For the text-containing cell, return its midpoint in [x, y] coordinate format. 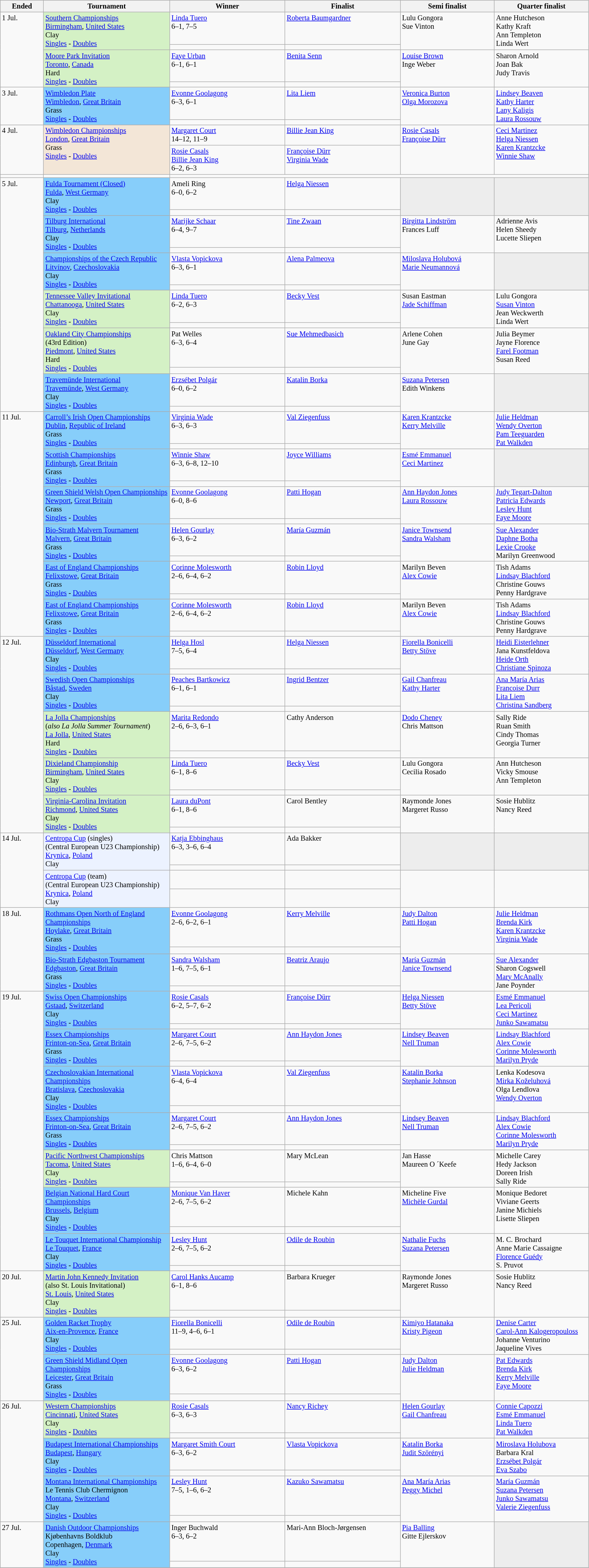
Oakland City Championships (43rd Edition) Piedmont, United StatesHardSingles - Doubles [107, 351]
26 Jul. [22, 1461]
Evonne Goolagong 6–0, 8–6 [227, 502]
Ended [22, 6]
Fulda Tournament (Closed) Fulda, West GermanyClaySingles - Doubles [107, 196]
Helen Gourlay 6–3, 6–2 [227, 540]
Lenka Kodesova Mirka Koželuhová Olga Lendlova Wendy Overton [541, 1089]
Virginia Wade6–3, 6–3 [227, 427]
Southern ChampionshipsBirmingham, United StatesClaySingles - Doubles [107, 31]
Sue Alexander Daphne Botha Lexie Crooke Marilyn Greenwood [541, 543]
Fiorella Bonicelli 11–9, 4–6, 6–1 [227, 1333]
Lita Liem [342, 103]
Kazuko Sawamatsu [342, 1495]
Pia Balling Gitte Ejlerskov [448, 1545]
20 Jul. [22, 1294]
Dixieland ChampionshipBirmingham, United StatesClaySingles - Doubles [107, 776]
Belgian National Hard Court Championships Brussels, BelgiumClaySingles - Doubles [107, 1210]
Green Shield Midland Open Championships Leicester, Great BritainGrassSingles - Doubles [107, 1378]
Monique Van Haver 2–6, 7–5, 6–2 [227, 1207]
Winner [227, 6]
Budapest International Championships Budapest, HungaryClaySingles - Doubles [107, 1457]
Julia Beymer Jayne Florence Farel Footman Susan Reed [541, 351]
Tilburg International Tilburg, NetherlandsClaySingles - Doubles [107, 234]
Faye Urban 6–1, 6–1 [227, 66]
La Jolla Championships(also La Jolla Summer Tournament)La Jolla, United StatesHardSingles - Doubles [107, 734]
Katalin Borka Stephanie Johnson [448, 1089]
Veronica Burton Olga Morozova [448, 106]
14 Jul. [22, 870]
Judy Dalton Julie Heldman [448, 1378]
Sue Mehmedbasich [342, 347]
Linda Tuero 6–2, 6–3 [227, 306]
María Guzmán Suzana Petersen Junko Sawamatsu Valerie Ziegenfuss [541, 1499]
Benita Senn [342, 66]
Wimbledon PlateWimbledon, Great BritainGrassSingles - Doubles [107, 106]
Anne Hutcheson Kathy Kraft Ann Templeton Linda Wert [541, 31]
Kerry Melville [342, 927]
Linda Tuero 6–1, 7–5 [227, 28]
Ceci Martinez Helga Niessen Karen Krantzcke Winnie Shaw [541, 149]
Fiorella Bonicelli Betty Stöve [448, 655]
Arlene Cohen June Gay [448, 351]
Denise Carter Carol-Ann Kalogeropouloss Johanne Venturino Jaqueline Vives [541, 1336]
1 Jul. [22, 50]
19 Jul. [22, 1131]
Tine Zwaan [342, 231]
Lulu Gongora Susan Vinton Jean Weckwerth Linda Wert [541, 309]
Ada Bakker [342, 848]
Katalin Borka [342, 390]
Margaret Smith Court6–3, 6–2 [227, 1454]
5 Jul. [22, 294]
Janice Townsend Sandra Walsham [448, 543]
27 Jul. [22, 1545]
Le Touquet International Championship Le Touquet, FranceClaySingles - Doubles [107, 1252]
Suzana Petersen Edith Winkens [448, 392]
Alena Palmeova [342, 268]
Carol Bentley [342, 811]
Bio-Strath Edgbaston Tournament Edgbaston, Great BritainGrassSingles - Doubles [107, 972]
25 Jul. [22, 1359]
Pacific Northwest ChampionshipsTacoma, United StatesClaySingles - Doubles [107, 1168]
Centropa Cup (singles)(Central European U23 Championship)Krynica, Poland Clay [107, 851]
12 Jul. [22, 734]
Linda Tuero 6–1, 8–6 [227, 774]
Julie Heldman Wendy Overton Pam Teeguarden Pat Walkden [541, 430]
Pat Welles 6–3, 6–4 [227, 347]
Julie Heldman Brenda Kirk Karen Krantzcke Virginia Wade [541, 931]
4 Jul. [22, 149]
María Guzmán Janice Townsend [448, 972]
Rosie Casals Françoise Dürr [448, 149]
Judy Tegart-Dalton Patricia Edwards Lesley Hunt Faye Moore [541, 505]
Pat Edwards Brenda Kirk Kerry Melville Faye Moore [541, 1378]
Judy Dalton Patti Hogan [448, 931]
Margaret Court 14–12, 11–9 [227, 135]
Ana María Arias Peggy Michel [448, 1499]
Marita Redondo2–6, 6–3, 6–1 [227, 731]
Birgitta Lindström Frances Luff [448, 234]
Inger Buchwald6–3, 6–2 [227, 1541]
Sally Ride Ruan Smith Cindy Thomas Georgia Turner [541, 734]
M. C. Brochard Anne Marie Cassaigne Florence Guédy S. Pruvot [541, 1252]
Swiss Open Championships Gstaad, SwitzerlandClaySingles - Doubles [107, 1010]
Esmé Emmanuel Ceci Martinez [448, 468]
Katja Ebbinghaus6–3, 3–6, 6–4 [227, 848]
Lulu Gongora Sue Vinton [448, 31]
Lesley Hunt 2–6, 7–5, 6–2 [227, 1249]
Tournament [107, 6]
Nathalie Fuchs Suzana Petersen [448, 1252]
Travemünde International Travemünde, West GermanyClaySingles - Doubles [107, 392]
18 Jul. [22, 949]
Cathy Anderson [342, 731]
Lindsey Beaven Kathy Harter Lany Kaligis Laura Rossouw [541, 106]
Marijke Schaar6–4, 9–7 [227, 231]
Moore Park InvitationToronto, CanadaHardSingles - Doubles [107, 69]
Billie Jean King [342, 135]
Monique Bedoret Viviane Geerts Janine Michiels Lisette Sliepen [541, 1210]
Louise Brown Inge Weber [448, 69]
Rothmans Open North of England Championships Hoylake, Great BritainGrassSingles - Doubles [107, 931]
Heidi Eisterlehner Jana Kunstfeldova Heide Orth Christiane Spinoza [541, 655]
Françoise Dürr Virginia Wade [342, 160]
Nancy Richey [342, 1416]
11 Jul. [22, 524]
Beatriz Araujo [342, 970]
Connie Capozzi Esmé Emmanuel Linda Tuero Pat Walkden [541, 1419]
Wimbledon ChampionshipsLondon, Great BritainGrassSingles - Doubles [107, 149]
Helga Hosl7–5, 6–4 [227, 652]
Green Shield Welsh Open ChampionshipsNewport, Great BritainGrassSingles - Doubles [107, 505]
Lulu Gongora Cecilia Rosado [448, 776]
Rosie Casals6–2, 5–7, 6–2 [227, 1007]
Françoise Dürr [342, 1007]
Helga Niessen Betty Stöve [448, 1010]
Virginia-Carolina InvitationRichmond, United StatesClaySingles - Doubles [107, 814]
Evonne Goolagong6–3, 6–1 [227, 103]
Karen Krantzcke Kerry Melville [448, 430]
Chris Mattson 1–6, 6–4, 6–0 [227, 1166]
Michele Kahn [342, 1207]
Winnie Shaw 6–3, 6–8, 12–10 [227, 465]
Sue Alexander Sharon Cogswell Mary McAnally Jane Poynder [541, 972]
Danish Outdoor ChampionshipsKjøbenhavns BoldklubCopenhagen, DenmarkClaySingles - Doubles [107, 1545]
Ann Haydon Jones Laura Rossouw [448, 505]
Mary McLean [342, 1166]
Ann Hutcheson Vicky Smouse Ann Templeton [541, 776]
Western Championships Cincinnati, United StatesClaySingles - Doubles [107, 1419]
Vlasta Vopickova [342, 1454]
Evonne Goolagong2–6, 6–2, 6–1 [227, 927]
Czechoslovakian International Championships Bratislava, CzechoslovakiaClaySingles - Doubles [107, 1089]
Carol Hanks Aucamp 6–1, 8–6 [227, 1291]
Vlasta Vopickova6–4, 6–4 [227, 1086]
Adrienne Avis Helen Sheedy Lucette Sliepen [541, 234]
Gail Chanfreau Kathy Harter [448, 693]
Vlasta Vopickova6–3, 6–1 [227, 268]
Michelle Carey Hedy Jackson Doreen Irish Sally Ride [541, 1168]
Erzsébet Polgár6–0, 6–2 [227, 390]
Quarter finalist [541, 6]
Lesley Hunt 7–5, 1–6, 6–2 [227, 1495]
Rosie Casals Billie Jean King 6–2, 6–3 [227, 160]
Evonne Goolagong6–3, 6–2 [227, 1374]
Ameli Ring6–0, 6–2 [227, 194]
Swedish Open Championships Båstad, SwedenClaySingles - Doubles [107, 693]
Dodo Cheney Chris Mattson [448, 734]
Semi finalist [448, 6]
Roberta Baumgardner [342, 28]
Sandra Walsham 1–6, 7–5, 6–1 [227, 970]
Miroslava Holubova Barbara Kral Erzsébet Polgár Eva Szabo [541, 1457]
Rosie Casals 6–3, 6–3 [227, 1416]
Tennessee Valley InvitationalChattanooga, United StatesClaySingles - Doubles [107, 309]
Barbara Krueger [342, 1291]
Mari-Ann Bloch-Jørgensen [342, 1541]
Miloslava Holubová Marie Neumannová [448, 271]
Jan Hasse Maureen O ´Keefe [448, 1168]
Kimiyo Hatanaka Kristy Pigeon [448, 1336]
Micheline Five Michèle Gurdal [448, 1210]
Centropa Cup (team)(Central European U23 Championship)Krynica, Poland Clay [107, 889]
Susan Eastman Jade Schiffman [448, 309]
María Guzmán [342, 540]
Katalin Borka Judit Szörényi [448, 1457]
Esmé Emmanuel Lea Pericoli Ceci Martinez Junko Sawamatsu [541, 1010]
Golden Racket TrophyAix-en-Provence, FranceClaySingles - Doubles [107, 1336]
Scottish ChampionshipsEdinburgh, Great BritainGrassSingles - Doubles [107, 468]
Joyce Williams [342, 465]
3 Jul. [22, 106]
Finalist [342, 6]
Ingrid Bentzer [342, 690]
Helen Gourlay Gail Chanfreau [448, 1419]
Düsseldorf International Düsseldorf, West GermanyClaySingles - Doubles [107, 655]
Championships of the Czech RepublicLitvínov, CzechoslovakiaClaySingles - Doubles [107, 271]
Carroll’s Irish Open ChampionshipsDublin, Republic of IrelandGrassSingles - Doubles [107, 430]
Peaches Bartkowicz6–1, 6–1 [227, 690]
Montana International ChampionshipsLe Tennis Club Chermignon Montana, SwitzerlandClaySingles - Doubles [107, 1499]
Martin John Kennedy Invitation(also St. Louis Invitational)St. Louis, United StatesClaySingles - Doubles [107, 1294]
Bio-Strath Malvern TournamentMalvern, Great BritainGrassSingles - Doubles [107, 543]
Sharon Arnold Joan Bak Judy Travis [541, 69]
Laura duPont 6–1, 8–6 [227, 811]
Ana María Arias Francoise Durr Lita Liem Christina Sandberg [541, 693]
